Search for the cell housing the specified text and yield its (x, y) center coordinate. 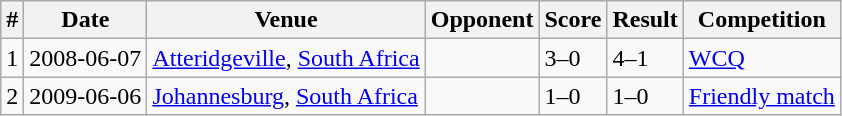
Opponent (482, 20)
# (12, 20)
Atteridgeville, South Africa (286, 58)
Result (645, 20)
Date (86, 20)
Venue (286, 20)
2 (12, 96)
1 (12, 58)
2009-06-06 (86, 96)
2008-06-07 (86, 58)
WCQ (762, 58)
Johannesburg, South Africa (286, 96)
Friendly match (762, 96)
Score (573, 20)
4–1 (645, 58)
3–0 (573, 58)
Competition (762, 20)
